For the text-containing cell, return its midpoint in (x, y) coordinate format. 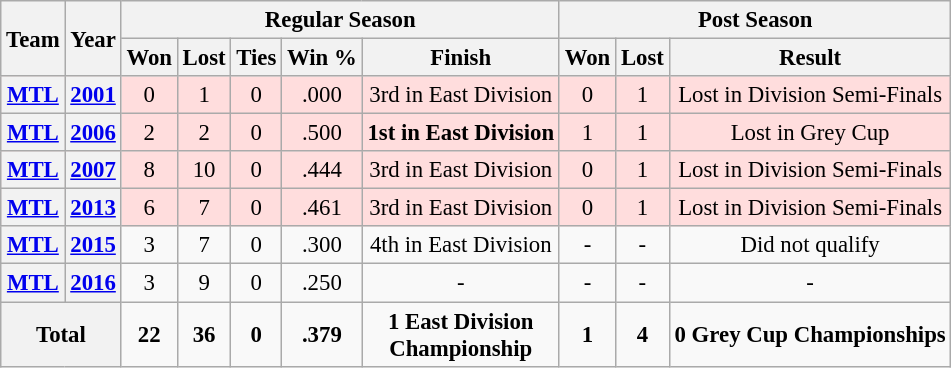
2006 (93, 133)
36 (204, 334)
Win % (322, 58)
Regular Season (340, 20)
1st in East Division (460, 133)
.379 (322, 334)
.444 (322, 170)
2007 (93, 170)
Lost in Grey Cup (810, 133)
.000 (322, 95)
4th in East Division (460, 245)
Finish (460, 58)
10 (204, 170)
Result (810, 58)
.500 (322, 133)
Year (93, 38)
2016 (93, 283)
2013 (93, 208)
.461 (322, 208)
Post Season (755, 20)
6 (149, 208)
4 (643, 334)
2001 (93, 95)
1 East DivisionChampionship (460, 334)
Ties (256, 58)
.300 (322, 245)
0 Grey Cup Championships (810, 334)
Did not qualify (810, 245)
9 (204, 283)
8 (149, 170)
2015 (93, 245)
Total (61, 334)
22 (149, 334)
Team (33, 38)
.250 (322, 283)
